Return the (X, Y) coordinate for the center point of the cell that contains the specified text.  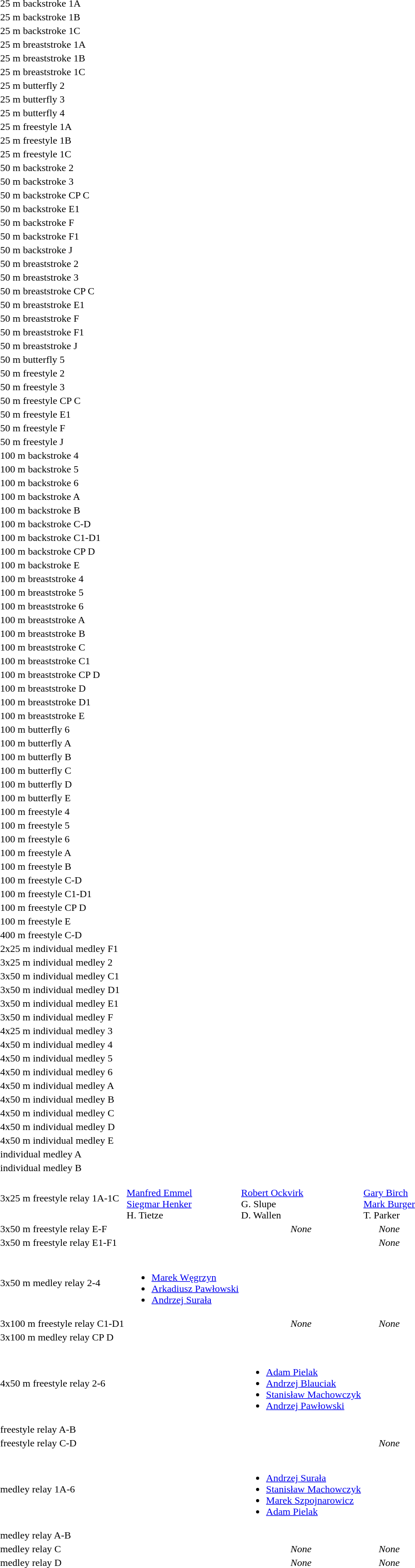
Marek WęgrzynArkadiusz PawłowskiAndrzej Surała (183, 1283)
Adam PielakAndrzej BlauciakStanisław MachowczykAndrzej Pawłowski (301, 1383)
Andrzej SurałaStanisław MachowczykMarek SzpojnarowiczAdam Pielak (301, 1489)
Manfred Emmel Siegmar Henker H. Tietze (183, 1198)
Robert Ockvirk G. Slupe D. Wallen (301, 1198)
